Detect which cell encompasses the target text, then output its [x, y] center coordinate. 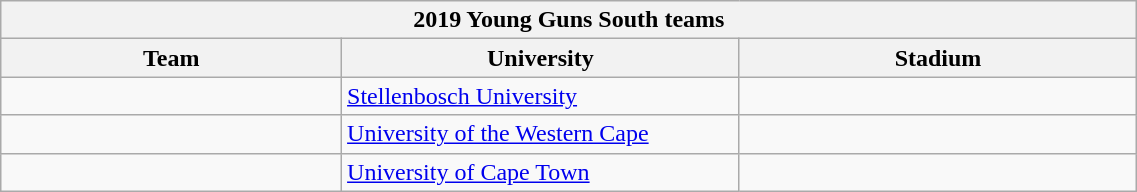
2019 Young Guns South teams [569, 20]
University [541, 58]
Team [172, 58]
Stellenbosch University [541, 96]
Stadium [938, 58]
University of the Western Cape [541, 134]
University of Cape Town [541, 172]
